Output the [X, Y] coordinate of the center of the cell containing the given text.  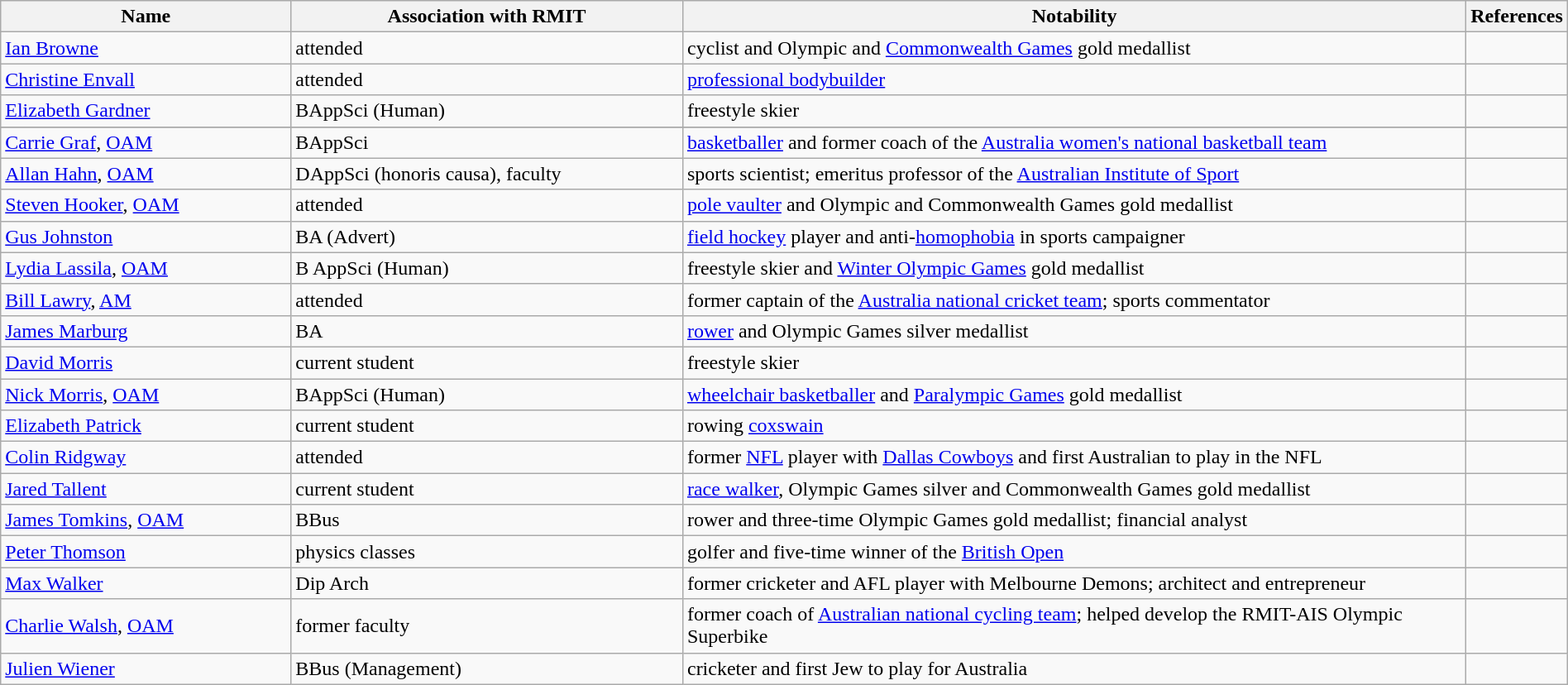
Charlie Walsh, OAM [146, 625]
BAppSci [487, 142]
James Marburg [146, 331]
golfer and five-time winner of the British Open [1073, 552]
rower and Olympic Games silver medallist [1073, 331]
Name [146, 17]
rower and three-time Olympic Games gold medallist; financial analyst [1073, 520]
basketballer and former coach of the Australia women's national basketball team [1073, 142]
former captain of the Australia national cricket team; sports commentator [1073, 299]
DAppSci (honoris causa), faculty [487, 174]
former cricketer and AFL player with Melbourne Demons; architect and entrepreneur [1073, 583]
James Tomkins, OAM [146, 520]
Gus Johnston [146, 237]
Association with RMIT [487, 17]
professional bodybuilder [1073, 79]
former coach of Australian national cycling team; helped develop the RMIT-AIS Olympic Superbike [1073, 625]
cricketer and first Jew to play for Australia [1073, 668]
BBus [487, 520]
Bill Lawry, AM [146, 299]
rowing coxswain [1073, 426]
Allan Hahn, OAM [146, 174]
Jared Tallent [146, 489]
B AppSci (Human) [487, 268]
former faculty [487, 625]
Carrie Graf, OAM [146, 142]
Julien Wiener [146, 668]
Elizabeth Gardner [146, 111]
Christine Envall [146, 79]
BA [487, 331]
wheelchair basketballer and Paralympic Games gold medallist [1073, 395]
freestyle skier and Winter Olympic Games gold medallist [1073, 268]
physics classes [487, 552]
David Morris [146, 362]
cyclist and Olympic and Commonwealth Games gold medallist [1073, 48]
race walker, Olympic Games silver and Commonwealth Games gold medallist [1073, 489]
sports scientist; emeritus professor of the Australian Institute of Sport [1073, 174]
Peter Thomson [146, 552]
Steven Hooker, OAM [146, 205]
Elizabeth Patrick [146, 426]
Colin Ridgway [146, 457]
former NFL player with Dallas Cowboys and first Australian to play in the NFL [1073, 457]
Dip Arch [487, 583]
BBus (Management) [487, 668]
pole vaulter and Olympic and Commonwealth Games gold medallist [1073, 205]
field hockey player and anti-homophobia in sports campaigner [1073, 237]
Ian Browne [146, 48]
References [1517, 17]
Nick Morris, OAM [146, 395]
Notability [1073, 17]
Lydia Lassila, OAM [146, 268]
BA (Advert) [487, 237]
Max Walker [146, 583]
